Detect which cell encompasses the target text, then output its (x, y) center coordinate. 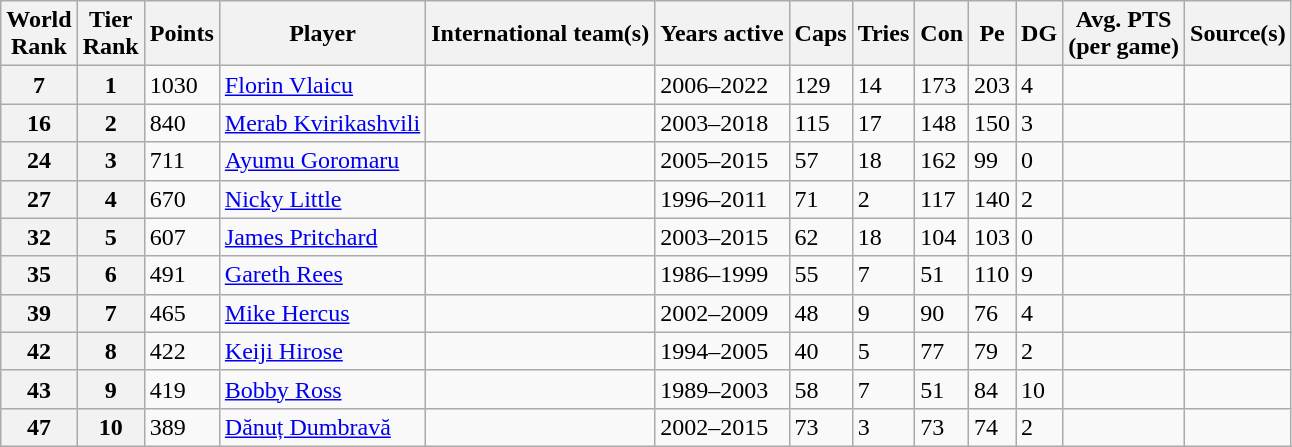
DG (1040, 34)
491 (182, 275)
6 (110, 275)
129 (820, 85)
840 (182, 123)
79 (992, 351)
2005–2015 (722, 161)
42 (39, 351)
Player (322, 34)
Tries (884, 34)
14 (884, 85)
2002–2015 (722, 427)
77 (942, 351)
99 (992, 161)
WorldRank (39, 34)
47 (39, 427)
Years active (722, 34)
103 (992, 237)
1986–1999 (722, 275)
162 (942, 161)
84 (992, 389)
173 (942, 85)
117 (942, 199)
32 (39, 237)
39 (39, 313)
2003–2018 (722, 123)
Keiji Hirose (322, 351)
58 (820, 389)
55 (820, 275)
2002–2009 (722, 313)
Bobby Ross (322, 389)
16 (39, 123)
Source(s) (1238, 34)
TierRank (110, 34)
422 (182, 351)
74 (992, 427)
465 (182, 313)
711 (182, 161)
1030 (182, 85)
27 (39, 199)
1989–2003 (722, 389)
Gareth Rees (322, 275)
Dănuț Dumbravă (322, 427)
8 (110, 351)
57 (820, 161)
419 (182, 389)
Pe (992, 34)
Ayumu Goromaru (322, 161)
670 (182, 199)
2003–2015 (722, 237)
Caps (820, 34)
203 (992, 85)
110 (992, 275)
48 (820, 313)
43 (39, 389)
1996–2011 (722, 199)
71 (820, 199)
150 (992, 123)
104 (942, 237)
148 (942, 123)
90 (942, 313)
389 (182, 427)
607 (182, 237)
1 (110, 85)
Con (942, 34)
1994–2005 (722, 351)
Florin Vlaicu (322, 85)
140 (992, 199)
2006–2022 (722, 85)
17 (884, 123)
Nicky Little (322, 199)
115 (820, 123)
Mike Hercus (322, 313)
James Pritchard (322, 237)
International team(s) (540, 34)
35 (39, 275)
76 (992, 313)
Avg. PTS(per game) (1124, 34)
24 (39, 161)
Points (182, 34)
Merab Kvirikashvili (322, 123)
40 (820, 351)
62 (820, 237)
